Determine the [x, y] coordinate at the center of the cell enclosing the given text.  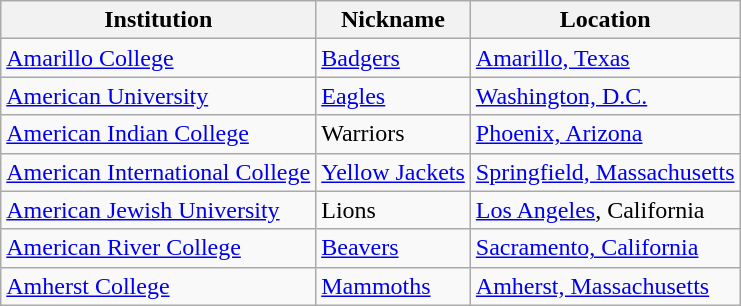
Badgers [394, 58]
Washington, D.C. [605, 96]
American Jewish University [158, 210]
Los Angeles, California [605, 210]
Yellow Jackets [394, 172]
Amarillo College [158, 58]
Amarillo, Texas [605, 58]
Mammoths [394, 286]
Location [605, 20]
Warriors [394, 134]
Springfield, Massachusetts [605, 172]
Phoenix, Arizona [605, 134]
American International College [158, 172]
Nickname [394, 20]
American Indian College [158, 134]
Lions [394, 210]
Beavers [394, 248]
Amherst College [158, 286]
Amherst, Massachusetts [605, 286]
American River College [158, 248]
American University [158, 96]
Sacramento, California [605, 248]
Eagles [394, 96]
Institution [158, 20]
